Capture the cell that displays the provided text and extract its [x, y] central coordinate. 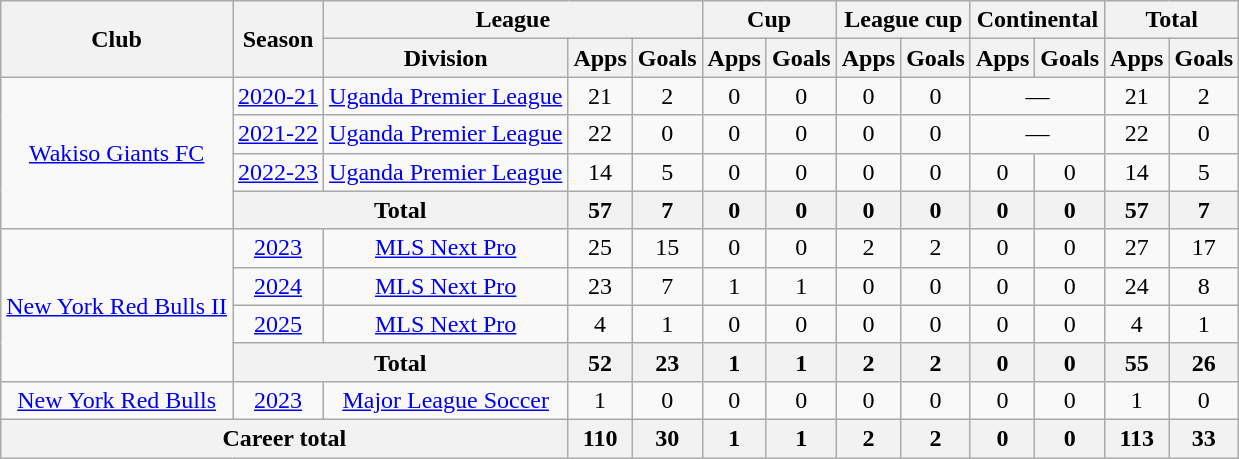
2021-22 [278, 134]
2025 [278, 324]
Wakiso Giants FC [117, 153]
Career total [284, 438]
33 [1204, 438]
2024 [278, 286]
Cup [769, 20]
15 [667, 248]
Club [117, 39]
8 [1204, 286]
27 [1137, 248]
Major League Soccer [446, 400]
2020-21 [278, 96]
League cup [903, 20]
Division [446, 58]
30 [667, 438]
Season [278, 39]
New York Red Bulls II [117, 305]
113 [1137, 438]
52 [600, 362]
26 [1204, 362]
55 [1137, 362]
110 [600, 438]
17 [1204, 248]
Continental [1037, 20]
New York Red Bulls [117, 400]
25 [600, 248]
League [513, 20]
24 [1137, 286]
2022-23 [278, 172]
